Scan for the cell matching the given text and deliver its (x, y) coordinate at center. 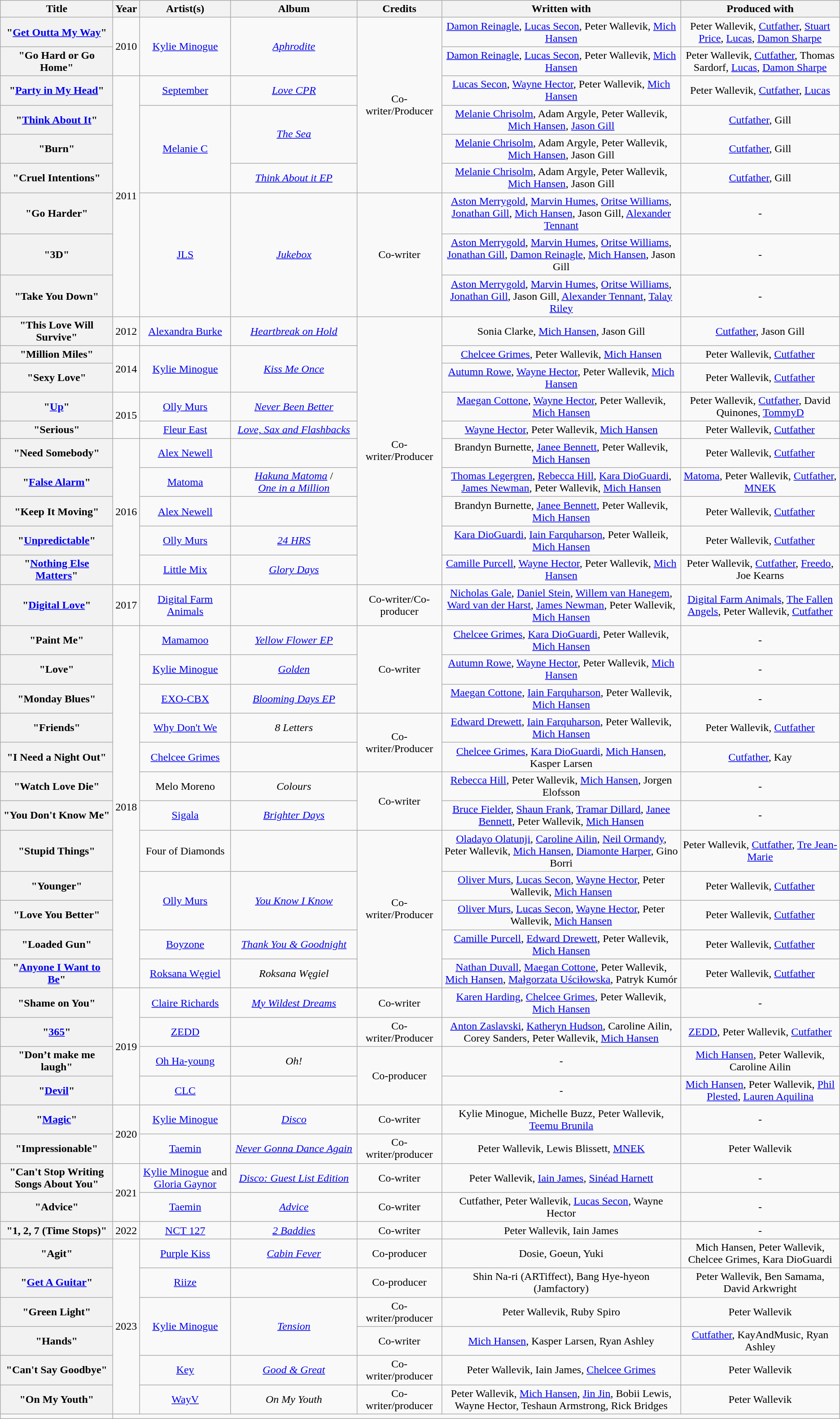
Chelcee Grimes, Kara DioGuardi, Mich Hansen, Kasper Larsen (561, 757)
"Serious" (57, 430)
"You Don't Know Me" (57, 815)
Cutfather, KayAndMusic, Ryan Ashley (760, 1341)
Peter Wallevik, Ruby Spiro (561, 1311)
Dosie, Goeun, Yuki (561, 1253)
Little Mix (185, 570)
My Wildest Dreams (293, 1003)
8 Letters (293, 728)
Golden (293, 670)
Bruce Fielder, Shaun Frank, Tramar Dillard, Janee Bennett, Peter Wallevik, Mich Hansen (561, 815)
WayV (185, 1399)
2017 (127, 605)
2021 (127, 1192)
Maegan Cottone, Wayne Hector, Peter Wallevik, Mich Hansen (561, 407)
Purple Kiss (185, 1253)
Mich Hansen, Kasper Larsen, Ryan Ashley (561, 1341)
Peter Wallevik, Cutfather, Freedo, Joe Kearns (760, 570)
"Get A Guitar" (57, 1283)
"Unpredictable" (57, 540)
Peter Wallevik, Mich Hansen, Jin Jin, Bobii Lewis, Wayne Hector, Teshaun Armstrong, Rick Bridges (561, 1399)
Good & Great (293, 1371)
Shin Na-ri (ARTiffect), Bang Hye-hyeon (Jamfactory) (561, 1283)
Matoma (185, 482)
Peter Wallevik, Cutfather, Stuart Price, Lucas, Damon Sharpe (760, 32)
Cutfather, Jason Gill (760, 331)
Maegan Cottone, Iain Farquharson, Peter Wallevik, Mich Hansen (561, 698)
"False Alarm" (57, 482)
Jukebox (293, 254)
"Shame on You" (57, 1003)
"Nothing Else Matters" (57, 570)
CLC (185, 1091)
"On My Youth" (57, 1399)
2018 (127, 807)
Why Don't We (185, 728)
"Agit" (57, 1253)
"365" (57, 1032)
"Watch Love Die" (57, 786)
"Friends" (57, 728)
Mich Hansen, Peter Wallevik, Chelcee Grimes, Kara DioGuardi (760, 1253)
Brighter Days (293, 815)
Four of Diamonds (185, 851)
Title (57, 9)
Sigala (185, 815)
"I Need a Night Out" (57, 757)
Mich Hansen, Peter Wallevik, Phil Plested, Lauren Aquilina (760, 1091)
ZEDD (185, 1032)
Peter Wallevik, Iain James, Chelcee Grimes (561, 1371)
"Can't Say Goodbye" (57, 1371)
2014 (127, 369)
"Magic" (57, 1119)
Kiss Me Once (293, 369)
Thomas Legergren, Rebecca Hill, Kara DioGuardi, James Newman, Peter Wallevik, Mich Hansen (561, 482)
Aston Merrygold, Marvin Humes, Oritse Williams, Jonathan Gill, Jason Gill, Alexander Tennant, Talay Riley (561, 296)
"Monday Blues" (57, 698)
"Love" (57, 670)
"Go Harder" (57, 213)
Love, Sax and Flashbacks (293, 430)
Peter Wallevik, Iain James (561, 1230)
Claire Richards (185, 1003)
"Can't Stop Writing Songs About You" (57, 1178)
Kylie Minogue and Gloria Gaynor (185, 1178)
"3D" (57, 254)
Kylie Minogue, Michelle Buzz, Peter Wallevik, Teemu Brunila (561, 1119)
Riize (185, 1283)
Think About it EP (293, 178)
2012 (127, 331)
Lucas Secon, Wayne Hector, Peter Wallevik, Mich Hansen (561, 91)
Peter Wallevik, Ben Samama, David Arkwright (760, 1283)
"Younger" (57, 886)
2020 (127, 1134)
Produced with (760, 9)
"Go Hard or Go Home" (57, 61)
"Million Miles" (57, 354)
"Sexy Love" (57, 377)
Album (293, 9)
"1, 2, 7 (Time Stops)" (57, 1230)
Peter Wallevik, Lewis Blissett, MNEK (561, 1149)
September (185, 91)
Tension (293, 1326)
Anton Zaslavski, Katheryn Hudson, Caroline Ailin, Corey Sanders, Peter Wallevik, Mich Hansen (561, 1032)
2022 (127, 1230)
Peter Wallevik, Cutfather, David Quinones, TommyD (760, 407)
On My Youth (293, 1399)
Peter Wallevik, Iain James, Sinéad Harnett (561, 1178)
"Think About It" (57, 119)
Artist(s) (185, 9)
"Cruel Intentions" (57, 178)
Oh! (293, 1061)
Glory Days (293, 570)
You Know I Know (293, 901)
"Hands" (57, 1341)
Alexandra Burke (185, 331)
Heartbreak on Hold (293, 331)
Kara DioGuardi, Iain Farquharson, Peter Walleik, Mich Hansen (561, 540)
Wayne Hector, Peter Wallevik, Mich Hansen (561, 430)
Credits (399, 9)
"Paint Me" (57, 640)
"Impressionable" (57, 1149)
"Loaded Gun" (57, 944)
Camille Purcell, Edward Drewett, Peter Wallevik, Mich Hansen (561, 944)
Digital Farm Animals (185, 605)
Aphrodite (293, 47)
"Take You Down" (57, 296)
Chelcee Grimes, Peter Wallevik, Mich Hansen (561, 354)
Boyzone (185, 944)
"Don’t make me laugh" (57, 1061)
Cabin Fever (293, 1253)
Peter Wallevik, Cutfather, Thomas Sardorf, Lucas, Damon Sharpe (760, 61)
"Keep It Moving" (57, 512)
"Stupid Things" (57, 851)
"Green Light" (57, 1311)
EXO-CBX (185, 698)
Co-writer/Co-producer (399, 605)
Mamamoo (185, 640)
Fleur East (185, 430)
Rebecca Hill, Peter Wallevik, Mich Hansen, Jorgen Elofsson (561, 786)
2010 (127, 47)
Thank You & Goodnight (293, 944)
Aston Merrygold, Marvin Humes, Oritse Williams, Jonathan Gill, Mich Hansen, Jason Gill, Alexander Tennant (561, 213)
2016 (127, 512)
Key (185, 1371)
Aston Merrygold, Marvin Humes, Oritse Williams, Jonathan Gill, Damon Reinagle, Mich Hansen, Jason Gill (561, 254)
ZEDD, Peter Wallevik, Cutfather (760, 1032)
Peter Wallevik, Cutfather, Tre Jean-Marie (760, 851)
Colours (293, 786)
Edward Drewett, Iain Farquharson, Peter Wallevik, Mich Hansen (561, 728)
"This Love Will Survive" (57, 331)
"Digital Love" (57, 605)
JLS (185, 254)
Yellow Flower EP (293, 640)
Hakuna Matoma /One in a Million (293, 482)
24 HRS (293, 540)
Disco: Guest List Edition (293, 1178)
2015 (127, 416)
Advice (293, 1207)
Disco (293, 1119)
Peter Wallevik, Cutfather, Lucas (760, 91)
NCT 127 (185, 1230)
Love CPR (293, 91)
Melo Moreno (185, 786)
Oladayo Olatunji, Caroline Ailin, Neil Ormandy, Peter Wallevik, Mich Hansen, Diamonte Harper, Gino Borri (561, 851)
"Anyone I Want to Be" (57, 974)
2019 (127, 1047)
Mich Hansen, Peter Wallevik, Caroline Ailin (760, 1061)
Blooming Days EP (293, 698)
Year (127, 9)
Cutfather, Peter Wallevik, Lucas Secon, Wayne Hector (561, 1207)
Nathan Duvall, Maegan Cottone, Peter Wallevik, Mich Hansen, Małgorzata Uściłowska, Patryk Kumór (561, 974)
"Love You Better" (57, 915)
2011 (127, 196)
"Advice" (57, 1207)
"Up" (57, 407)
Chelcee Grimes, Kara DioGuardi, Peter Wallevik, Mich Hansen (561, 640)
The Sea (293, 134)
"Burn" (57, 149)
Melanie C (185, 149)
Written with (561, 9)
"Devil" (57, 1091)
Camille Purcell, Wayne Hector, Peter Wallevik, Mich Hansen (561, 570)
Never Gonna Dance Again (293, 1149)
Matoma, Peter Wallevik, Cutfather, MNEK (760, 482)
"Get Outta My Way" (57, 32)
Cutfather, Kay (760, 757)
"Party in My Head" (57, 91)
Nicholas Gale, Daniel Stein, Willem van Hanegem, Ward van der Harst, James Newman, Peter Wallevik, Mich Hansen (561, 605)
Digital Farm Animals, The Fallen Angels, Peter Wallevik, Cutfather (760, 605)
Sonia Clarke, Mich Hansen, Jason Gill (561, 331)
2023 (127, 1326)
Karen Harding, Chelcee Grimes, Peter Wallevik, Mich Hansen (561, 1003)
Oh Ha-young (185, 1061)
Chelcee Grimes (185, 757)
2 Baddies (293, 1230)
Never Been Better (293, 407)
"Need Somebody" (57, 453)
